Return [X, Y] of the center of cell containing provided text 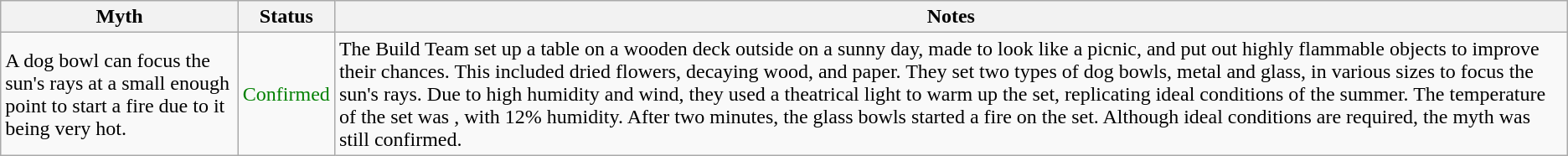
Status [286, 17]
A dog bowl can focus the sun's rays at a small enough point to start a fire due to it being very hot. [120, 94]
Notes [951, 17]
Myth [120, 17]
Confirmed [286, 94]
